Output the (X, Y) coordinate of the center of the cell containing the given text.  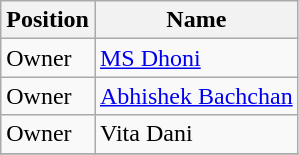
MS Dhoni (196, 58)
Position (48, 20)
Vita Dani (196, 134)
Name (196, 20)
Abhishek Bachchan (196, 96)
